For the text-containing cell, return its midpoint in (X, Y) coordinate format. 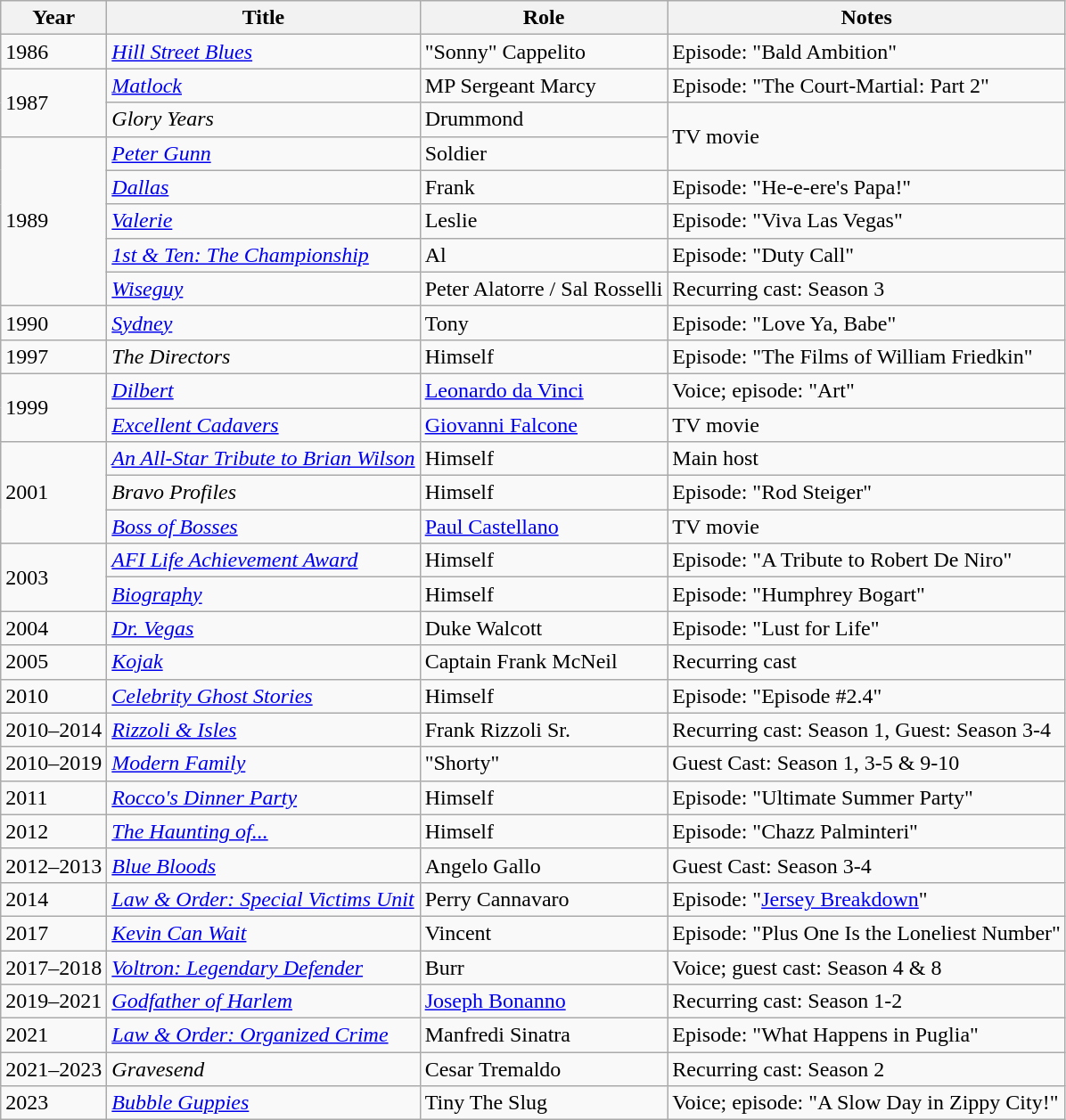
Episode: "Viva Las Vegas" (866, 221)
Captain Frank McNeil (544, 662)
Blue Bloods (264, 865)
Frank Rizzoli Sr. (544, 730)
Law & Order: Organized Crime (264, 1035)
Kevin Can Wait (264, 933)
"Sonny" Cappelito (544, 52)
Episode: "Rod Steiger" (866, 493)
Vincent (544, 933)
Recurring cast: Season 2 (866, 1069)
Guest Cast: Season 3-4 (866, 865)
Biography (264, 594)
Soldier (544, 153)
Year (53, 18)
Celebrity Ghost Stories (264, 696)
Episode: "Episode #2.4" (866, 696)
1989 (53, 221)
Manfredi Sinatra (544, 1035)
2010 (53, 696)
1990 (53, 323)
Dallas (264, 187)
Paul Castellano (544, 527)
Angelo Gallo (544, 865)
Leslie (544, 221)
Episode: "Love Ya, Babe" (866, 323)
2021 (53, 1035)
Valerie (264, 221)
Giovanni Falcone (544, 425)
2019–2021 (53, 1001)
Kojak (264, 662)
Recurring cast (866, 662)
2005 (53, 662)
Voice; episode: "Art" (866, 390)
2004 (53, 628)
Episode: "The Films of William Friedkin" (866, 356)
2023 (53, 1103)
Burr (544, 967)
Rocco's Dinner Party (264, 797)
Episode: "The Court-Martial: Part 2" (866, 86)
Episode: "Lust for Life" (866, 628)
2001 (53, 493)
Hill Street Blues (264, 52)
Duke Walcott (544, 628)
2012 (53, 831)
Joseph Bonanno (544, 1001)
Excellent Cadavers (264, 425)
Episode: "Chazz Palminteri" (866, 831)
2014 (53, 899)
Recurring cast: Season 1, Guest: Season 3-4 (866, 730)
Gravesend (264, 1069)
2021–2023 (53, 1069)
2010–2014 (53, 730)
Cesar Tremaldo (544, 1069)
1987 (53, 102)
Leonardo da Vinci (544, 390)
Title (264, 18)
2017 (53, 933)
Drummond (544, 119)
Episode: "Jersey Breakdown" (866, 899)
Recurring cast: Season 3 (866, 289)
Dilbert (264, 390)
"Shorty" (544, 764)
Episode: "Ultimate Summer Party" (866, 797)
Episode: "Humphrey Bogart" (866, 594)
Dr. Vegas (264, 628)
Wiseguy (264, 289)
1st & Ten: The Championship (264, 255)
Notes (866, 18)
Voice; guest cast: Season 4 & 8 (866, 967)
Episode: "Duty Call" (866, 255)
Episode: "What Happens in Puglia" (866, 1035)
Modern Family (264, 764)
AFI Life Achievement Award (264, 560)
Bubble Guppies (264, 1103)
2017–2018 (53, 967)
Boss of Bosses (264, 527)
2010–2019 (53, 764)
Sydney (264, 323)
1986 (53, 52)
An All-Star Tribute to Brian Wilson (264, 459)
Al (544, 255)
Tiny The Slug (544, 1103)
Frank (544, 187)
The Directors (264, 356)
Matlock (264, 86)
Guest Cast: Season 1, 3-5 & 9-10 (866, 764)
Peter Gunn (264, 153)
Law & Order: Special Victims Unit (264, 899)
Recurring cast: Season 1-2 (866, 1001)
Glory Years (264, 119)
1999 (53, 407)
Peter Alatorre / Sal Rosselli (544, 289)
Perry Cannavaro (544, 899)
1997 (53, 356)
The Haunting of... (264, 831)
Voltron: Legendary Defender (264, 967)
Episode: "Bald Ambition" (866, 52)
Godfather of Harlem (264, 1001)
Rizzoli & Isles (264, 730)
Episode: "Plus One Is the Loneliest Number" (866, 933)
Voice; episode: "A Slow Day in Zippy City!" (866, 1103)
Episode: "A Tribute to Robert De Niro" (866, 560)
2011 (53, 797)
2012–2013 (53, 865)
Main host (866, 459)
Role (544, 18)
Tony (544, 323)
Episode: "He-e-ere's Papa!" (866, 187)
Bravo Profiles (264, 493)
2003 (53, 577)
MP Sergeant Marcy (544, 86)
